Search for the cell housing the specified text and yield its [X, Y] center coordinate. 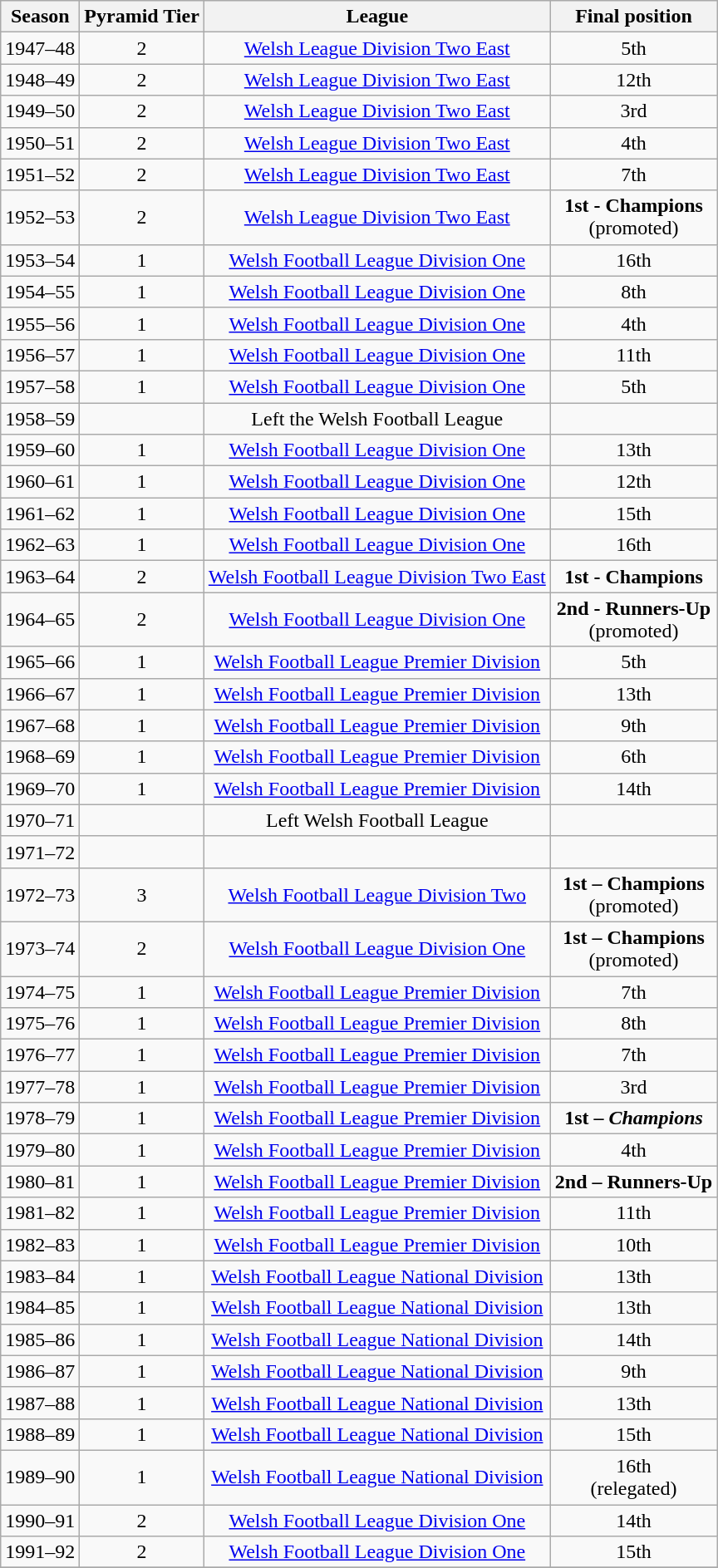
1979–80 [40, 1150]
1953–54 [40, 260]
1980–81 [40, 1182]
1956–57 [40, 355]
1st - Champions [633, 577]
1955–56 [40, 323]
1971–72 [40, 852]
1987–88 [40, 1403]
1947–48 [40, 48]
1952–53 [40, 218]
1963–64 [40, 577]
1978–79 [40, 1118]
1969–70 [40, 789]
1965–66 [40, 662]
2nd – Runners-Up [633, 1182]
1954–55 [40, 292]
1959–60 [40, 450]
1986–87 [40, 1371]
1958–59 [40, 418]
1973–74 [40, 949]
1984–85 [40, 1308]
1964–65 [40, 620]
1983–84 [40, 1276]
1989–90 [40, 1477]
Season [40, 17]
1st - Champions(promoted) [633, 218]
1975–76 [40, 1024]
1982–83 [40, 1245]
2nd - Runners-Up(promoted) [633, 620]
1988–89 [40, 1434]
10th [633, 1245]
1972–73 [40, 894]
Left Welsh Football League [377, 820]
1967–68 [40, 725]
3 [142, 894]
1977–78 [40, 1087]
League [377, 17]
1961–62 [40, 514]
6th [633, 757]
1990–91 [40, 1520]
1974–75 [40, 991]
1981–82 [40, 1213]
1950–51 [40, 143]
1951–52 [40, 174]
Welsh Football League Division Two East [377, 577]
Welsh Football League Division Two [377, 894]
1970–71 [40, 820]
1962–63 [40, 545]
1948–49 [40, 80]
1949–50 [40, 111]
1968–69 [40, 757]
1st – Champions [633, 1118]
16th(relegated) [633, 1477]
Final position [633, 17]
Pyramid Tier [142, 17]
1991–92 [40, 1552]
1966–67 [40, 694]
Left the Welsh Football League [377, 418]
1985–86 [40, 1339]
1976–77 [40, 1055]
1957–58 [40, 386]
1960–61 [40, 482]
